Return [X, Y] of the center of cell containing provided text 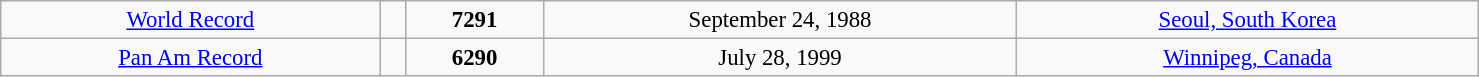
6290 [474, 58]
Winnipeg, Canada [1248, 58]
Pan Am Record [190, 58]
July 28, 1999 [780, 58]
Seoul, South Korea [1248, 20]
September 24, 1988 [780, 20]
7291 [474, 20]
World Record [190, 20]
